Scan for the cell matching the given text and deliver its (X, Y) coordinate at center. 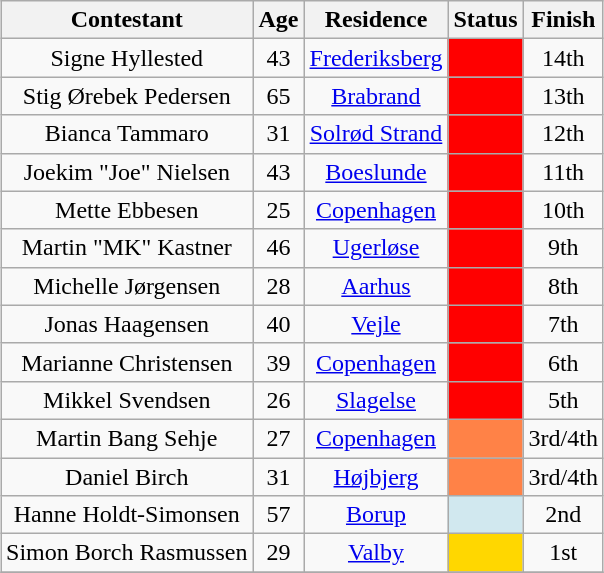
5th (563, 400)
Finish (563, 20)
28 (278, 286)
12th (563, 134)
29 (278, 553)
Residence (376, 20)
Brabrand (376, 96)
46 (278, 248)
Daniel Birch (127, 477)
57 (278, 515)
39 (278, 362)
9th (563, 248)
Frederiksberg (376, 58)
25 (278, 210)
Slagelse (376, 400)
1st (563, 553)
Stig Ørebek Pedersen (127, 96)
Aarhus (376, 286)
Mette Ebbesen (127, 210)
Martin Bang Sehje (127, 438)
Contestant (127, 20)
11th (563, 172)
2nd (563, 515)
Mikkel Svendsen (127, 400)
Marianne Christensen (127, 362)
Valby (376, 553)
Boeslunde (376, 172)
Solrød Strand (376, 134)
Signe Hyllested (127, 58)
10th (563, 210)
7th (563, 324)
6th (563, 362)
Ugerløse (376, 248)
Joekim "Joe" Nielsen (127, 172)
Bianca Tammaro (127, 134)
Højbjerg (376, 477)
40 (278, 324)
Jonas Haagensen (127, 324)
14th (563, 58)
65 (278, 96)
Borup (376, 515)
Status (486, 20)
13th (563, 96)
Martin "MK" Kastner (127, 248)
27 (278, 438)
Age (278, 20)
8th (563, 286)
26 (278, 400)
Simon Borch Rasmussen (127, 553)
Hanne Holdt-Simonsen (127, 515)
Vejle (376, 324)
Michelle Jørgensen (127, 286)
